Capture the cell that displays the provided text and extract its (x, y) central coordinate. 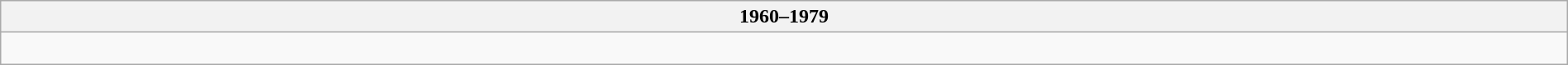
1960–1979 (784, 17)
